Pinpoint the cell where the given text exists, returning its (X, Y) midpoint coordinate. 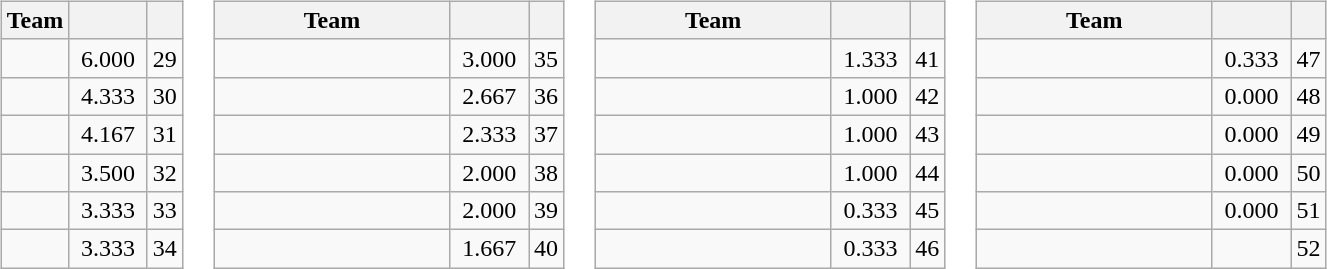
35 (546, 58)
41 (928, 58)
37 (546, 134)
3.500 (108, 173)
31 (164, 134)
32 (164, 173)
6.000 (108, 58)
45 (928, 211)
46 (928, 249)
50 (1308, 173)
2.667 (490, 96)
38 (546, 173)
49 (1308, 134)
34 (164, 249)
33 (164, 211)
39 (546, 211)
2.333 (490, 134)
43 (928, 134)
42 (928, 96)
48 (1308, 96)
4.333 (108, 96)
1.333 (870, 58)
52 (1308, 249)
4.167 (108, 134)
30 (164, 96)
44 (928, 173)
29 (164, 58)
3.000 (490, 58)
40 (546, 249)
1.667 (490, 249)
36 (546, 96)
47 (1308, 58)
51 (1308, 211)
